Capture the cell that displays the provided text and extract its (X, Y) central coordinate. 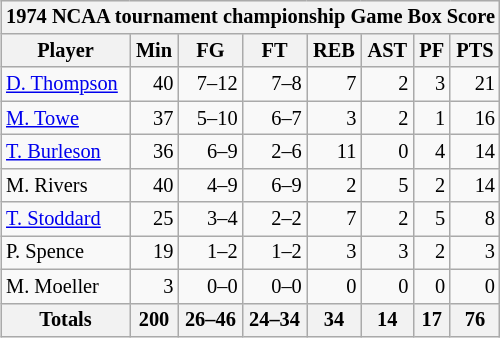
76 (475, 320)
T. Stoddard (66, 219)
3–4 (210, 219)
26–46 (210, 320)
200 (154, 320)
19 (154, 253)
P. Spence (66, 253)
Totals (66, 320)
M. Towe (66, 118)
5–10 (210, 118)
Player (66, 51)
Min (154, 51)
2–2 (274, 219)
24–34 (274, 320)
FT (274, 51)
T. Burleson (66, 152)
37 (154, 118)
4–9 (210, 185)
34 (334, 320)
M. Moeller (66, 286)
7–8 (274, 84)
8 (475, 219)
AST (387, 51)
17 (432, 320)
25 (154, 219)
PTS (475, 51)
4 (432, 152)
FG (210, 51)
16 (475, 118)
D. Thompson (66, 84)
11 (334, 152)
7–12 (210, 84)
21 (475, 84)
36 (154, 152)
1974 NCAA tournament championship Game Box Score (250, 17)
2–6 (274, 152)
PF (432, 51)
M. Rivers (66, 185)
6–7 (274, 118)
REB (334, 51)
1 (432, 118)
